Identify which cell holds the provided text, then report its [X, Y] central coordinate. 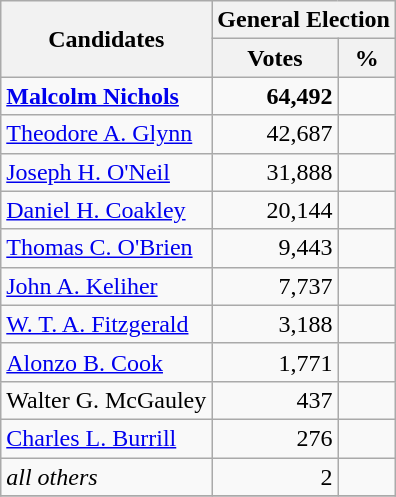
20,144 [275, 210]
Walter G. McGauley [106, 400]
1,771 [275, 362]
Daniel H. Coakley [106, 210]
Malcolm Nichols [106, 96]
John A. Keliher [106, 286]
% [366, 58]
W. T. A. Fitzgerald [106, 324]
64,492 [275, 96]
42,687 [275, 134]
Charles L. Burrill [106, 438]
31,888 [275, 172]
276 [275, 438]
Candidates [106, 39]
437 [275, 400]
7,737 [275, 286]
Joseph H. O'Neil [106, 172]
General Election [304, 20]
all others [106, 477]
Votes [275, 58]
Alonzo B. Cook [106, 362]
2 [275, 477]
9,443 [275, 248]
3,188 [275, 324]
Thomas C. O'Brien [106, 248]
Theodore A. Glynn [106, 134]
